For the text-containing cell, return its midpoint in (X, Y) coordinate format. 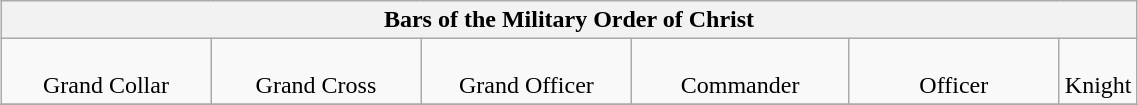
Commander (740, 72)
Grand Collar (106, 72)
Knight (1098, 72)
Officer (954, 72)
Grand Officer (526, 72)
Grand Cross (316, 72)
Bars of the Military Order of Christ (569, 20)
